Capture the cell that displays the provided text and extract its (X, Y) central coordinate. 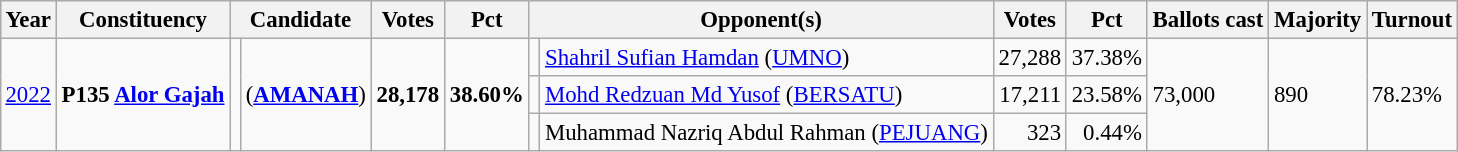
890 (1318, 94)
P135 Alor Gajah (142, 94)
Majority (1318, 20)
0.44% (1106, 133)
Mohd Redzuan Md Yusof (BERSATU) (767, 95)
Constituency (142, 20)
Shahril Sufian Hamdan (UMNO) (767, 57)
17,211 (1030, 95)
2022 (28, 94)
Year (28, 20)
323 (1030, 133)
78.23% (1412, 94)
(AMANAH) (306, 94)
73,000 (1208, 94)
38.60% (486, 94)
27,288 (1030, 57)
Candidate (300, 20)
23.58% (1106, 95)
Muhammad Nazriq Abdul Rahman (PEJUANG) (767, 133)
Opponent(s) (761, 20)
Ballots cast (1208, 20)
Turnout (1412, 20)
28,178 (408, 94)
37.38% (1106, 57)
